Output the [x, y] coordinate of the center of the cell containing the given text.  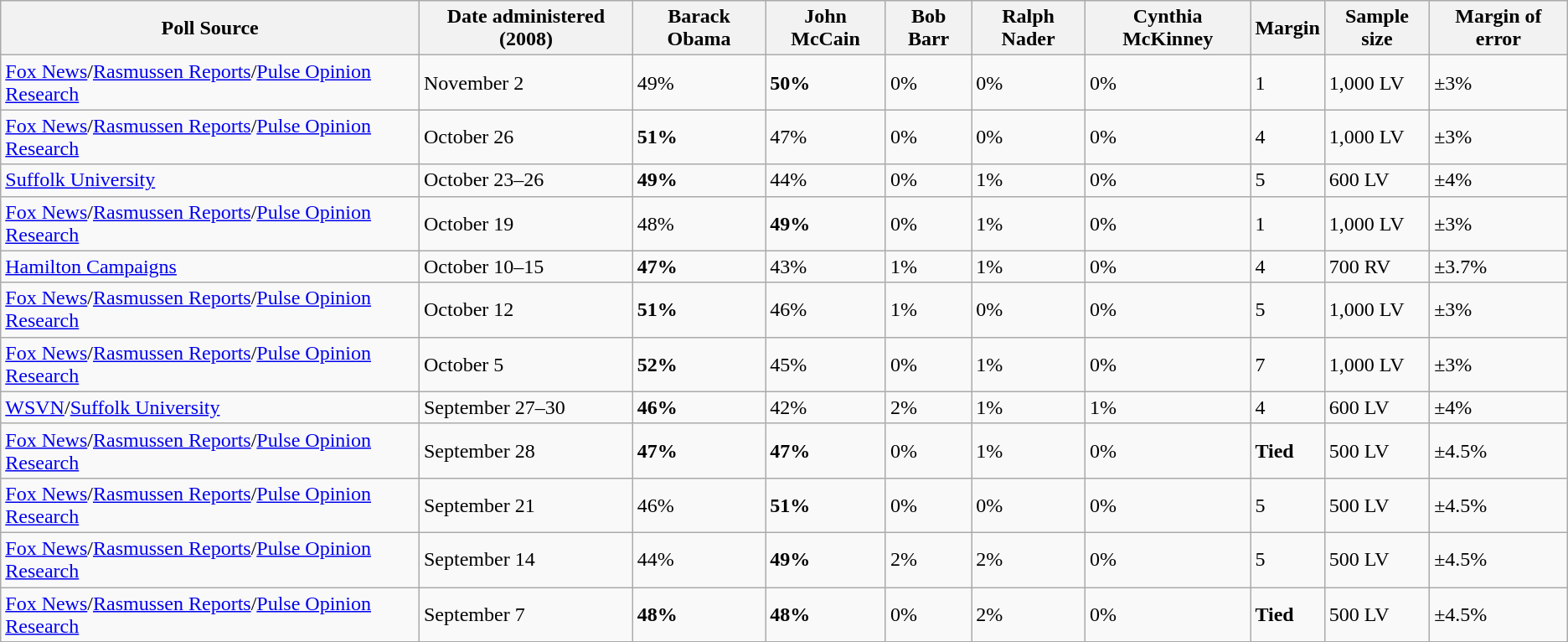
October 26 [526, 137]
September 21 [526, 505]
50% [826, 82]
Hamilton Campaigns [210, 267]
John McCain [826, 28]
October 5 [526, 364]
September 14 [526, 560]
45% [826, 364]
7 [1287, 364]
November 2 [526, 82]
Barack Obama [699, 28]
September 7 [526, 614]
Suffolk University [210, 180]
Margin [1287, 28]
42% [826, 407]
October 10–15 [526, 267]
Poll Source [210, 28]
700 RV [1377, 267]
October 19 [526, 223]
Cynthia McKinney [1168, 28]
Bob Barr [928, 28]
October 12 [526, 310]
September 27–30 [526, 407]
±3.7% [1499, 267]
52% [699, 364]
WSVN/Suffolk University [210, 407]
Ralph Nader [1029, 28]
Margin of error [1499, 28]
Sample size [1377, 28]
September 28 [526, 451]
Date administered (2008) [526, 28]
43% [826, 267]
October 23–26 [526, 180]
